Scan for the cell matching the given text and deliver its (X, Y) coordinate at center. 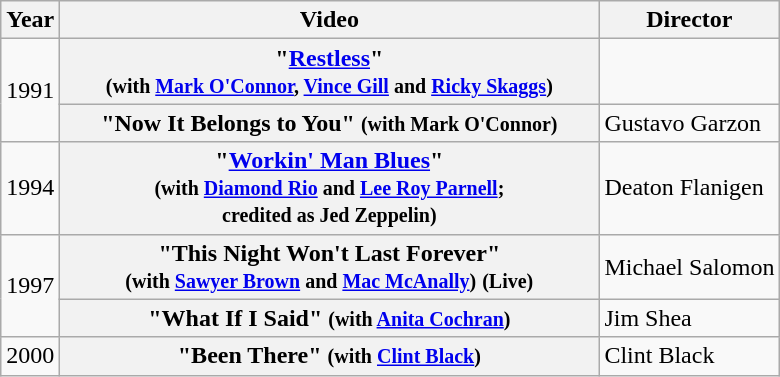
1994 (30, 188)
Jim Shea (690, 318)
"This Night Won't Last Forever"(with Sawyer Brown and Mac McAnally) (Live) (330, 266)
Gustavo Garzon (690, 123)
Michael Salomon (690, 266)
"What If I Said" (with Anita Cochran) (330, 318)
"Been There" (with Clint Black) (330, 356)
"Now It Belongs to You" (with Mark O'Connor) (330, 123)
Director (690, 20)
1991 (30, 90)
"Restless"(with Mark O'Connor, Vince Gill and Ricky Skaggs) (330, 72)
"Workin' Man Blues"(with Diamond Rio and Lee Roy Parnell;credited as Jed Zeppelin) (330, 188)
2000 (30, 356)
Video (330, 20)
Deaton Flanigen (690, 188)
Clint Black (690, 356)
1997 (30, 286)
Year (30, 20)
